Pinpoint the cell where the given text exists, returning its (X, Y) midpoint coordinate. 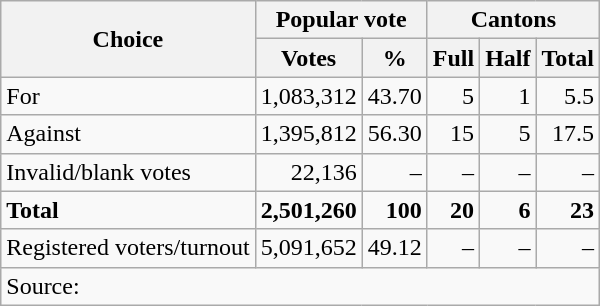
43.70 (394, 96)
100 (394, 210)
17.5 (568, 134)
% (394, 58)
Full (453, 58)
Votes (308, 58)
23 (568, 210)
6 (508, 210)
1,395,812 (308, 134)
20 (453, 210)
1 (508, 96)
22,136 (308, 172)
Registered voters/turnout (128, 248)
For (128, 96)
56.30 (394, 134)
1,083,312 (308, 96)
15 (453, 134)
Against (128, 134)
5.5 (568, 96)
Invalid/blank votes (128, 172)
Popular vote (341, 20)
Cantons (513, 20)
Choice (128, 39)
2,501,260 (308, 210)
5,091,652 (308, 248)
Half (508, 58)
Source: (300, 286)
49.12 (394, 248)
